Pinpoint the cell where the given text exists, returning its (x, y) midpoint coordinate. 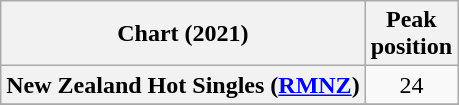
New Zealand Hot Singles (RMNZ) (183, 85)
Peakposition (411, 34)
24 (411, 85)
Chart (2021) (183, 34)
